Pinpoint the cell where the given text exists, returning its (x, y) midpoint coordinate. 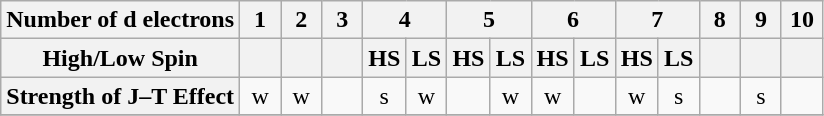
10 (802, 20)
3 (342, 20)
High/Low Spin (120, 58)
Number of d electrons (120, 20)
2 (302, 20)
Strength of J–T Effect (120, 96)
9 (760, 20)
8 (720, 20)
5 (489, 20)
7 (657, 20)
6 (573, 20)
1 (260, 20)
4 (405, 20)
